Extract the (X, Y) coordinate from the center of the cell holding the provided text.  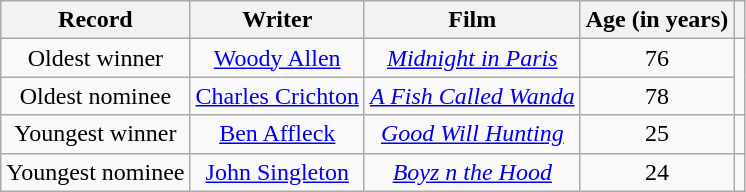
Ben Affleck (277, 134)
Age (in years) (657, 20)
Film (472, 20)
Boyz n the Hood (472, 172)
Good Will Hunting (472, 134)
25 (657, 134)
Oldest nominee (96, 96)
Oldest winner (96, 58)
24 (657, 172)
76 (657, 58)
Record (96, 20)
78 (657, 96)
John Singleton (277, 172)
A Fish Called Wanda (472, 96)
Woody Allen (277, 58)
Youngest nominee (96, 172)
Midnight in Paris (472, 58)
Charles Crichton (277, 96)
Writer (277, 20)
Youngest winner (96, 134)
